Search for the cell housing the specified text and yield its [X, Y] center coordinate. 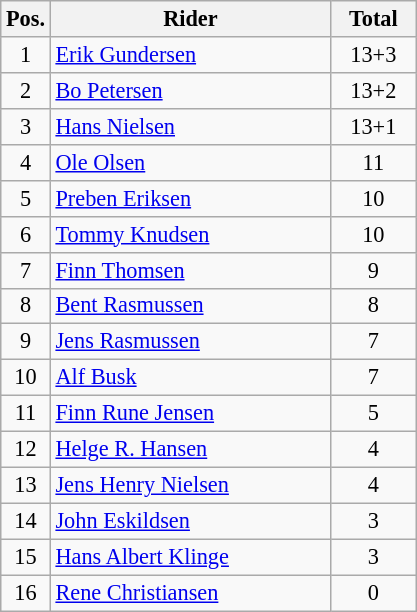
13 [26, 485]
6 [26, 234]
Jens Henry Nielsen [190, 485]
16 [26, 593]
Tommy Knudsen [190, 234]
Finn Thomsen [190, 270]
Ole Olsen [190, 162]
14 [26, 521]
2 [26, 90]
Hans Nielsen [190, 126]
12 [26, 450]
1 [26, 55]
Alf Busk [190, 378]
13+3 [374, 55]
Total [374, 19]
Hans Albert Klinge [190, 557]
Finn Rune Jensen [190, 414]
Rider [190, 19]
Bent Rasmussen [190, 306]
0 [374, 593]
Pos. [26, 19]
15 [26, 557]
Rene Christiansen [190, 593]
Helge R. Hansen [190, 450]
Erik Gundersen [190, 55]
John Eskildsen [190, 521]
13+2 [374, 90]
13+1 [374, 126]
Jens Rasmussen [190, 342]
Preben Eriksen [190, 198]
Bo Petersen [190, 90]
